Pinpoint the cell where the given text exists, returning its (X, Y) midpoint coordinate. 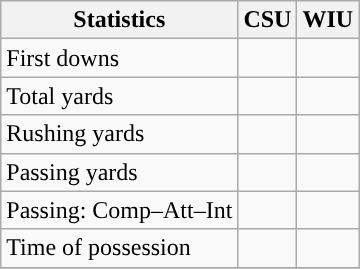
WIU (328, 20)
Statistics (120, 20)
Passing yards (120, 172)
CSU (268, 20)
Total yards (120, 96)
Time of possession (120, 248)
Passing: Comp–Att–Int (120, 210)
Rushing yards (120, 134)
First downs (120, 58)
